Detect which cell encompasses the target text, then output its [x, y] center coordinate. 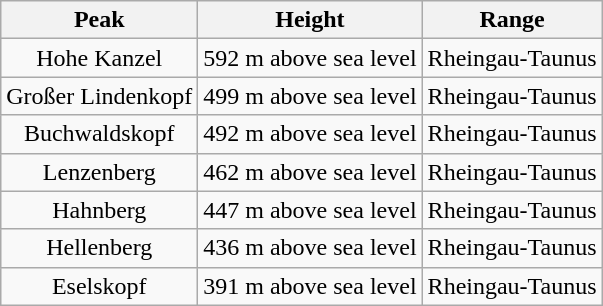
447 m above sea level [310, 210]
Großer Lindenkopf [100, 96]
436 m above sea level [310, 248]
492 m above sea level [310, 134]
499 m above sea level [310, 96]
391 m above sea level [310, 286]
Hahnberg [100, 210]
Buchwaldskopf [100, 134]
462 m above sea level [310, 172]
Height [310, 20]
Hohe Kanzel [100, 58]
Hellenberg [100, 248]
592 m above sea level [310, 58]
Lenzenberg [100, 172]
Eselskopf [100, 286]
Peak [100, 20]
Range [512, 20]
